Output the (x, y) coordinate of the center of the cell containing the given text.  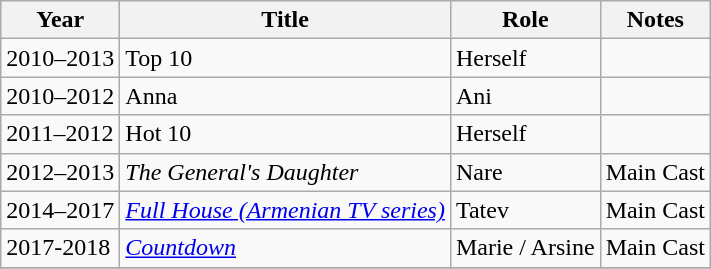
Top 10 (286, 58)
Nare (525, 172)
2010–2012 (60, 96)
Marie / Arsine (525, 248)
Year (60, 20)
The General's Daughter (286, 172)
Countdown (286, 248)
Role (525, 20)
Notes (655, 20)
2010–2013 (60, 58)
2012–2013 (60, 172)
Full House (Armenian TV series) (286, 210)
Ani (525, 96)
2017-2018 (60, 248)
Hot 10 (286, 134)
Anna (286, 96)
Title (286, 20)
2011–2012 (60, 134)
Tatev (525, 210)
2014–2017 (60, 210)
